Search for the cell housing the specified text and yield its [x, y] center coordinate. 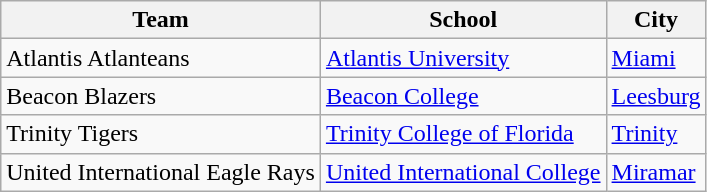
Team [161, 20]
Atlantis Atlanteans [161, 58]
Leesburg [656, 96]
City [656, 20]
Atlantis University [463, 58]
Beacon College [463, 96]
Beacon Blazers [161, 96]
Trinity [656, 134]
United International Eagle Rays [161, 172]
School [463, 20]
Miami [656, 58]
Trinity College of Florida [463, 134]
Miramar [656, 172]
United International College [463, 172]
Trinity Tigers [161, 134]
